Provide the [X, Y] coordinate of the cell's center where the given text is located.  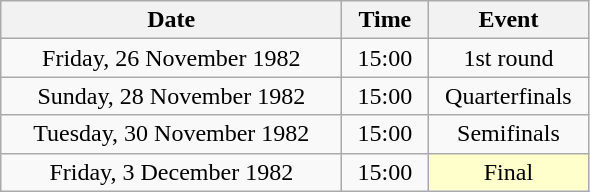
Semifinals [508, 134]
Quarterfinals [508, 96]
Date [172, 20]
Friday, 3 December 1982 [172, 172]
Sunday, 28 November 1982 [172, 96]
Event [508, 20]
Final [508, 172]
1st round [508, 58]
Time [385, 20]
Friday, 26 November 1982 [172, 58]
Tuesday, 30 November 1982 [172, 134]
